Determine the [X, Y] coordinate at the center of the cell enclosing the given text.  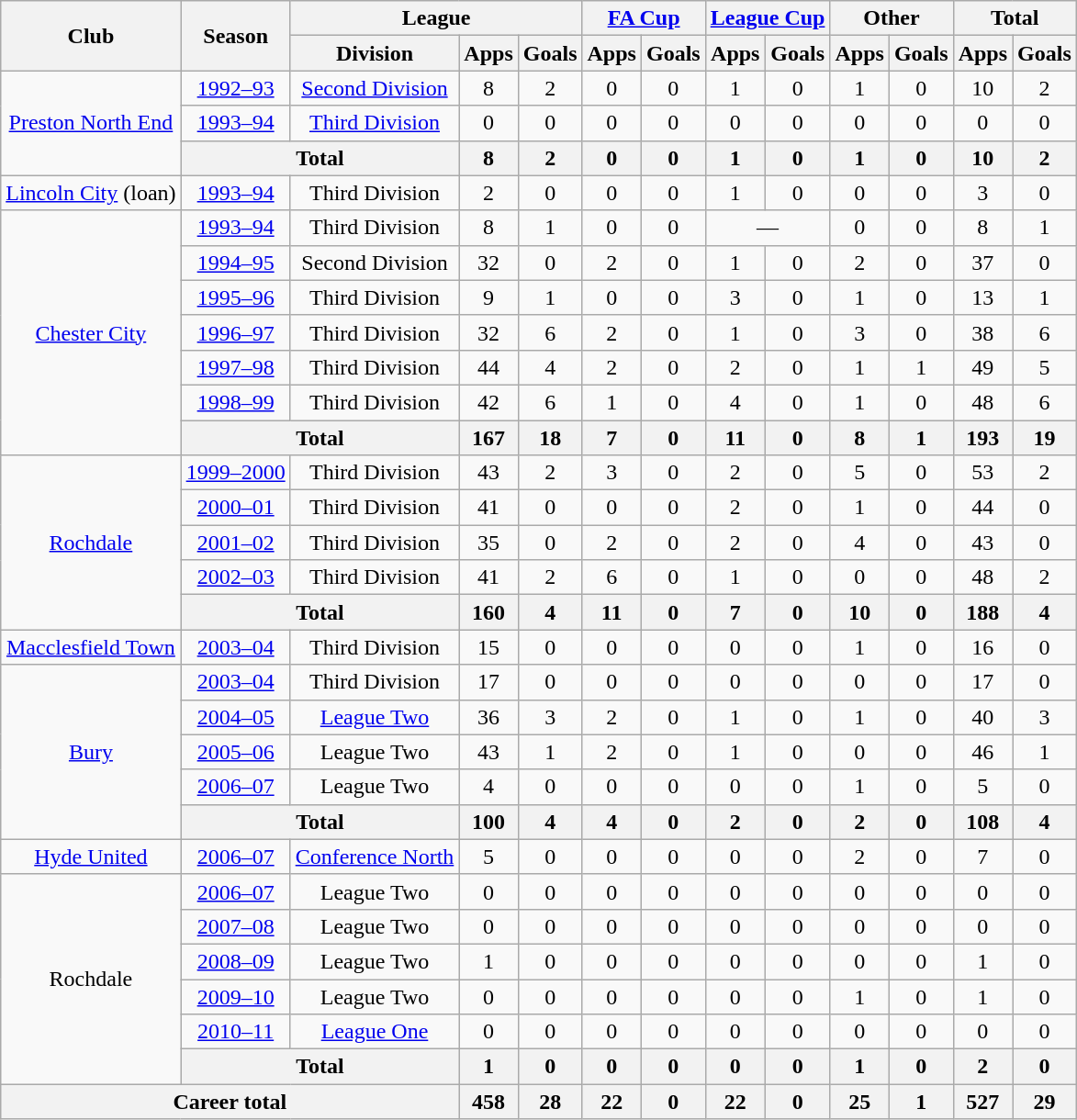
18 [550, 438]
25 [859, 1102]
160 [488, 612]
527 [982, 1102]
28 [550, 1102]
Macclesfield Town [91, 647]
108 [982, 822]
167 [488, 438]
FA Cup [644, 18]
100 [488, 822]
29 [1045, 1102]
13 [982, 297]
1998–99 [235, 402]
193 [982, 438]
37 [982, 263]
Division [375, 53]
Career total [230, 1102]
Hyde United [91, 857]
36 [488, 717]
League [436, 18]
46 [982, 752]
42 [488, 402]
2009–10 [235, 996]
19 [1045, 438]
53 [982, 473]
— [768, 228]
2010–11 [235, 1032]
2004–05 [235, 717]
1994–95 [235, 263]
2005–06 [235, 752]
Conference North [375, 857]
Preston North End [91, 123]
Bury [91, 752]
Club [91, 36]
1992–93 [235, 88]
49 [982, 367]
38 [982, 332]
9 [488, 297]
Other [892, 18]
2000–01 [235, 508]
1996–97 [235, 332]
40 [982, 717]
Chester City [91, 332]
458 [488, 1102]
1995–96 [235, 297]
1999–2000 [235, 473]
16 [982, 647]
188 [982, 612]
2001–02 [235, 543]
2002–03 [235, 577]
League Cup [768, 18]
2008–09 [235, 961]
League One [375, 1032]
Lincoln City (loan) [91, 193]
35 [488, 543]
1997–98 [235, 367]
15 [488, 647]
Season [235, 36]
2007–08 [235, 926]
